Search for the cell housing the specified text and yield its [X, Y] center coordinate. 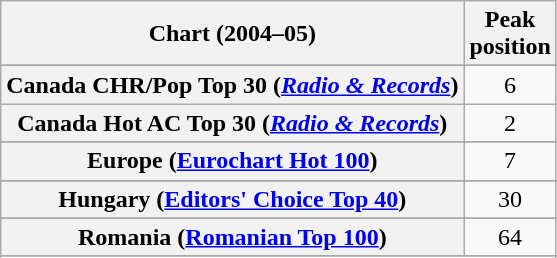
Romania (Romanian Top 100) [232, 237]
Hungary (Editors' Choice Top 40) [232, 199]
Canada CHR/Pop Top 30 (Radio & Records) [232, 85]
7 [510, 161]
Europe (Eurochart Hot 100) [232, 161]
6 [510, 85]
64 [510, 237]
2 [510, 123]
Peakposition [510, 34]
30 [510, 199]
Canada Hot AC Top 30 (Radio & Records) [232, 123]
Chart (2004–05) [232, 34]
